Locate the cell with the specified text and output its (x, y) center coordinate. 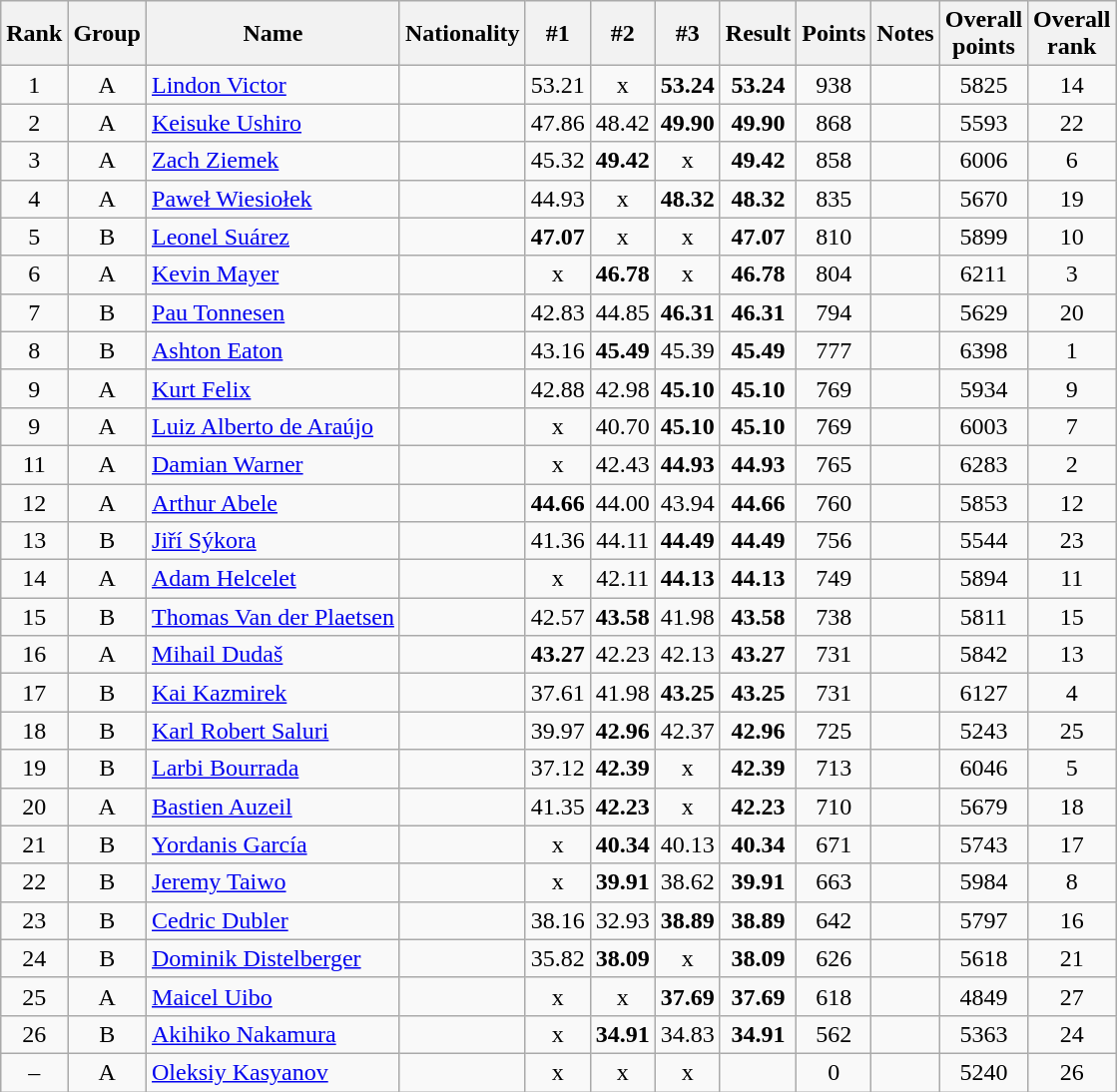
38.62 (687, 882)
Zach Ziemek (274, 161)
Arthur Abele (274, 502)
5842 (983, 655)
Nationality (462, 34)
777 (835, 350)
Kai Kazmirek (274, 693)
794 (835, 312)
868 (835, 123)
5240 (983, 1072)
44.85 (623, 312)
42.13 (687, 655)
Karl Robert Saluri (274, 731)
6003 (983, 426)
738 (835, 617)
Keisuke Ushiro (274, 123)
835 (835, 199)
5899 (983, 237)
32.93 (623, 920)
671 (835, 844)
5679 (983, 807)
562 (835, 1034)
42.98 (623, 388)
Kurt Felix (274, 388)
#1 (557, 34)
#2 (623, 34)
713 (835, 769)
756 (835, 541)
5984 (983, 882)
42.43 (623, 464)
#3 (687, 34)
37.12 (557, 769)
– (34, 1072)
41.36 (557, 541)
Adam Helcelet (274, 579)
642 (835, 920)
42.83 (557, 312)
6127 (983, 693)
Group (108, 34)
5670 (983, 199)
Leonel Suárez (274, 237)
5243 (983, 731)
Overallpoints (983, 34)
Name (274, 34)
Damian Warner (274, 464)
47.86 (557, 123)
5934 (983, 388)
5629 (983, 312)
10 (1072, 237)
Kevin Mayer (274, 274)
6211 (983, 274)
5544 (983, 541)
Akihiko Nakamura (274, 1034)
39.97 (557, 731)
48.42 (623, 123)
0 (835, 1072)
42.11 (623, 579)
Lindon Victor (274, 85)
45.32 (557, 161)
Maicel Uibo (274, 996)
4849 (983, 996)
5853 (983, 502)
Jiří Sýkora (274, 541)
626 (835, 958)
40.70 (623, 426)
Mihail Dudaš (274, 655)
44.11 (623, 541)
Pau Tonnesen (274, 312)
5618 (983, 958)
Ashton Eaton (274, 350)
Notes (905, 34)
Bastien Auzeil (274, 807)
Overallrank (1072, 34)
43.94 (687, 502)
40.13 (687, 844)
618 (835, 996)
Dominik Distelberger (274, 958)
Points (835, 34)
Oleksiy Kasyanov (274, 1072)
6046 (983, 769)
725 (835, 731)
Thomas Van der Plaetsen (274, 617)
35.82 (557, 958)
804 (835, 274)
41.35 (557, 807)
43.16 (557, 350)
6283 (983, 464)
938 (835, 85)
37.61 (557, 693)
749 (835, 579)
765 (835, 464)
Jeremy Taiwo (274, 882)
663 (835, 882)
Cedric Dubler (274, 920)
Luiz Alberto de Araújo (274, 426)
5593 (983, 123)
Larbi Bourrada (274, 769)
Yordanis García (274, 844)
42.88 (557, 388)
53.21 (557, 85)
Paweł Wiesiołek (274, 199)
45.39 (687, 350)
34.83 (687, 1034)
5363 (983, 1034)
810 (835, 237)
5825 (983, 85)
42.57 (557, 617)
858 (835, 161)
710 (835, 807)
5797 (983, 920)
38.16 (557, 920)
5743 (983, 844)
Result (758, 34)
6398 (983, 350)
5811 (983, 617)
Rank (34, 34)
760 (835, 502)
44.00 (623, 502)
5894 (983, 579)
6006 (983, 161)
27 (1072, 996)
42.37 (687, 731)
